Return [X, Y] of the center of cell containing provided text 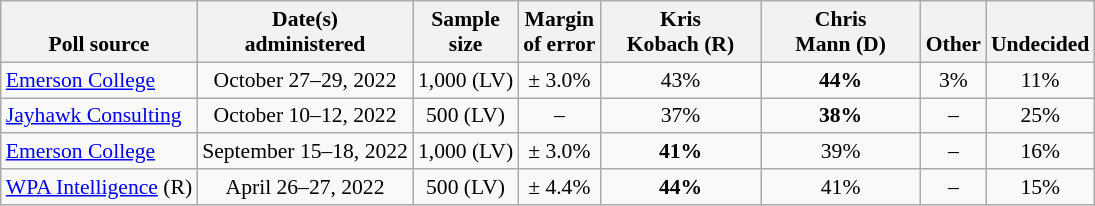
38% [841, 116]
September 15–18, 2022 [305, 152]
37% [680, 116]
25% [1040, 116]
15% [1040, 187]
October 10–12, 2022 [305, 116]
ChrisMann (D) [841, 32]
Poll source [99, 32]
11% [1040, 80]
± 4.4% [559, 187]
April 26–27, 2022 [305, 187]
Jayhawk Consulting [99, 116]
KrisKobach (R) [680, 32]
Date(s)administered [305, 32]
Other [954, 32]
43% [680, 80]
Undecided [1040, 32]
WPA Intelligence (R) [99, 187]
October 27–29, 2022 [305, 80]
Samplesize [466, 32]
3% [954, 80]
Marginof error [559, 32]
16% [1040, 152]
39% [841, 152]
